Find where the given text appears and provide that cell's center as (x, y) coordinate. 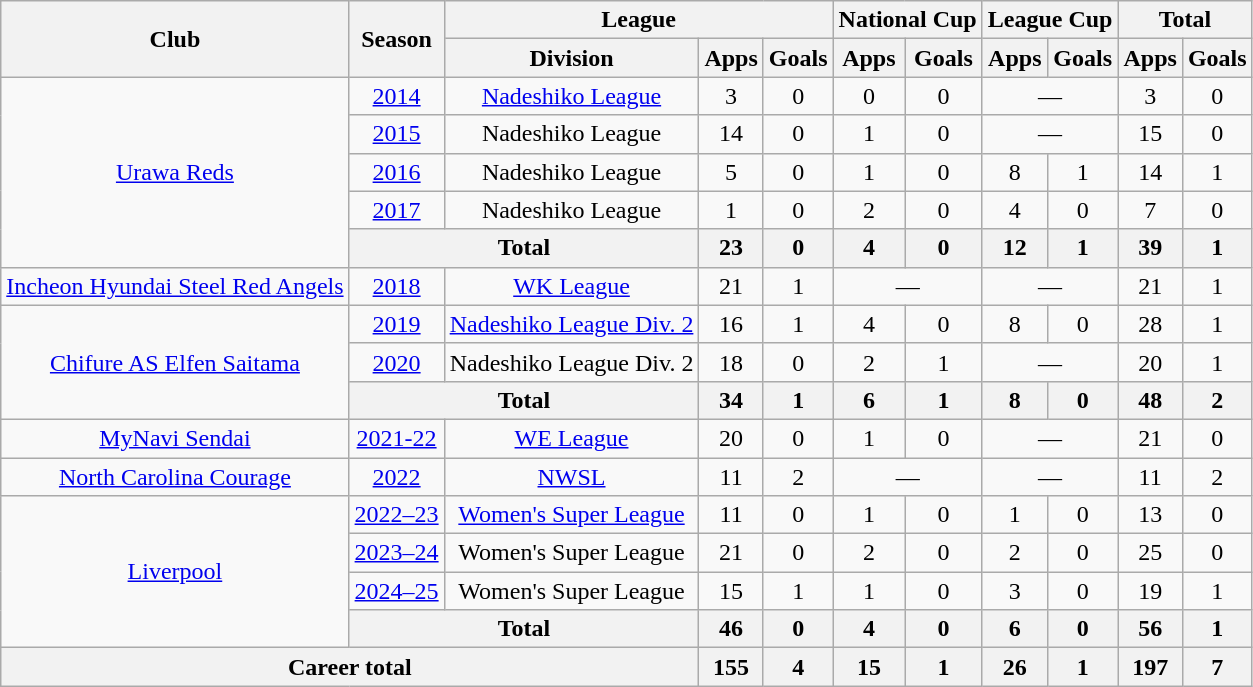
MyNavi Sendai (175, 438)
2024–25 (396, 591)
155 (731, 667)
13 (1150, 515)
48 (1150, 400)
2015 (396, 134)
Liverpool (175, 572)
National Cup (908, 20)
25 (1150, 553)
16 (731, 324)
34 (731, 400)
2014 (396, 96)
Division (572, 58)
28 (1150, 324)
5 (731, 172)
League (638, 20)
Season (396, 39)
2022 (396, 477)
North Carolina Courage (175, 477)
2018 (396, 286)
39 (1150, 248)
26 (1014, 667)
Career total (350, 667)
197 (1150, 667)
NWSL (572, 477)
2020 (396, 362)
League Cup (1050, 20)
12 (1014, 248)
46 (731, 629)
2019 (396, 324)
WK League (572, 286)
2023–24 (396, 553)
WE League (572, 438)
2021-22 (396, 438)
23 (731, 248)
19 (1150, 591)
Club (175, 39)
2017 (396, 210)
18 (731, 362)
Urawa Reds (175, 172)
Chifure AS Elfen Saitama (175, 362)
2016 (396, 172)
2022–23 (396, 515)
Incheon Hyundai Steel Red Angels (175, 286)
56 (1150, 629)
